Output the (X, Y) coordinate of the center of the cell containing the given text.  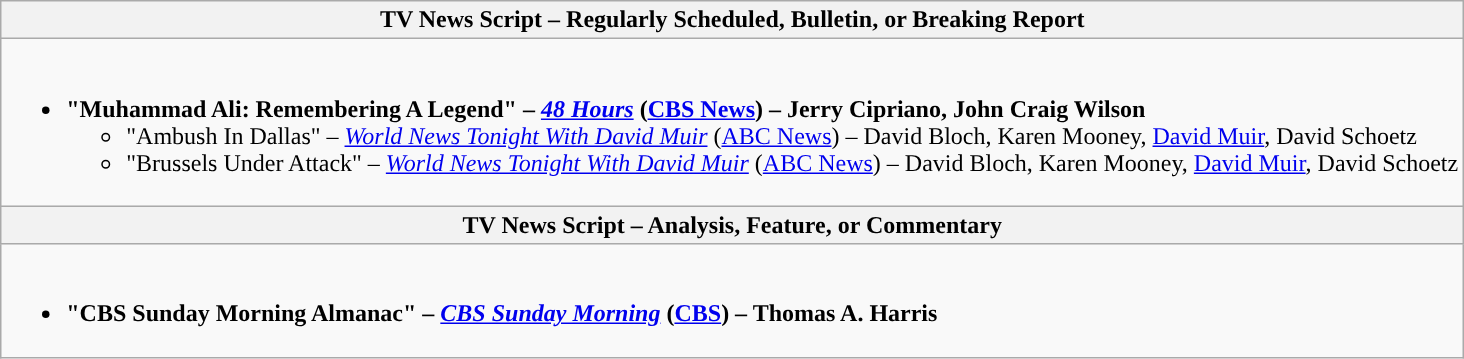
TV News Script – Analysis, Feature, or Commentary (732, 225)
"CBS Sunday Morning Almanac" – CBS Sunday Morning (CBS) – Thomas A. Harris (732, 300)
TV News Script – Regularly Scheduled, Bulletin, or Breaking Report (732, 20)
